Identify which cell holds the provided text, then report its (X, Y) central coordinate. 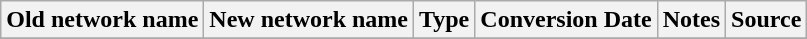
Old network name (102, 20)
Source (766, 20)
New network name (309, 20)
Notes (691, 20)
Conversion Date (566, 20)
Type (444, 20)
